Find where the given text appears and provide that cell's center as [x, y] coordinate. 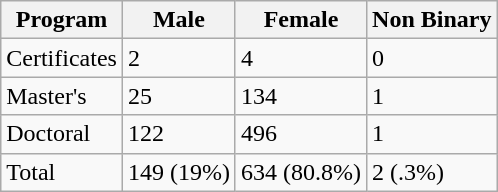
Male [178, 20]
149 (19%) [178, 172]
Non Binary [432, 20]
496 [300, 134]
Female [300, 20]
Total [62, 172]
Program [62, 20]
134 [300, 96]
Certificates [62, 58]
4 [300, 58]
634 (80.8%) [300, 172]
Master's [62, 96]
25 [178, 96]
122 [178, 134]
2 [178, 58]
Doctoral [62, 134]
0 [432, 58]
2 (.3%) [432, 172]
